Scan for the cell matching the given text and deliver its [x, y] coordinate at center. 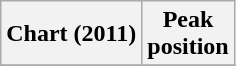
Peakposition [188, 34]
Chart (2011) [72, 34]
